Return [x, y] of the center of cell containing provided text 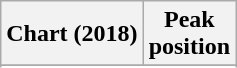
Chart (2018) [72, 34]
Peakposition [189, 34]
